Scan for the cell matching the given text and deliver its (X, Y) coordinate at center. 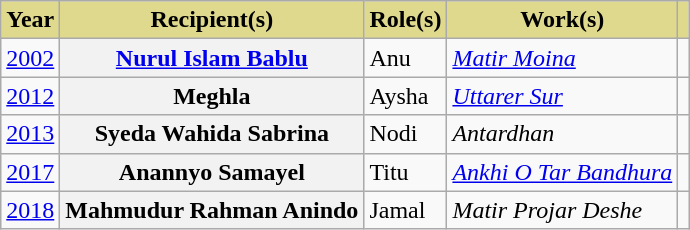
Titu (406, 172)
2002 (30, 58)
Syeda Wahida Sabrina (212, 134)
Jamal (406, 210)
Mahmudur Rahman Anindo (212, 210)
Nurul Islam Bablu (212, 58)
2012 (30, 96)
Year (30, 20)
Anu (406, 58)
Anannyo Samayel (212, 172)
Work(s) (562, 20)
2013 (30, 134)
Aysha (406, 96)
2018 (30, 210)
Matir Moina (562, 58)
Meghla (212, 96)
Role(s) (406, 20)
Recipient(s) (212, 20)
Antardhan (562, 134)
Ankhi O Tar Bandhura (562, 172)
Uttarer Sur (562, 96)
Nodi (406, 134)
Matir Projar Deshe (562, 210)
2017 (30, 172)
